Find where the given text appears and provide that cell's center as (X, Y) coordinate. 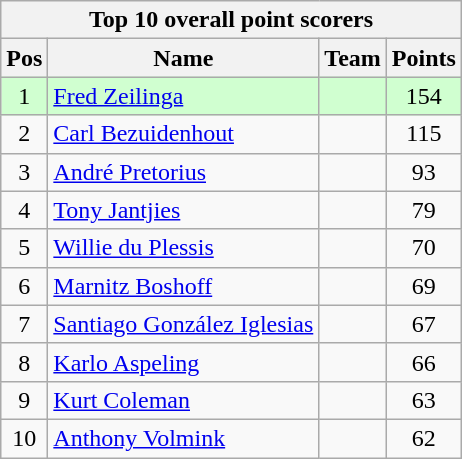
Karlo Aspeling (184, 362)
8 (24, 362)
Fred Zeilinga (184, 96)
69 (424, 286)
7 (24, 324)
66 (424, 362)
70 (424, 248)
10 (24, 438)
Santiago González Iglesias (184, 324)
Marnitz Boshoff (184, 286)
2 (24, 134)
Top 10 overall point scorers (232, 20)
Name (184, 58)
93 (424, 172)
Carl Bezuidenhout (184, 134)
9 (24, 400)
Anthony Volmink (184, 438)
6 (24, 286)
Kurt Coleman (184, 400)
4 (24, 210)
Pos (24, 58)
62 (424, 438)
André Pretorius (184, 172)
79 (424, 210)
1 (24, 96)
154 (424, 96)
67 (424, 324)
Willie du Plessis (184, 248)
5 (24, 248)
Tony Jantjies (184, 210)
Team (353, 58)
115 (424, 134)
Points (424, 58)
3 (24, 172)
63 (424, 400)
